Locate the cell with the specified text and output its (x, y) center coordinate. 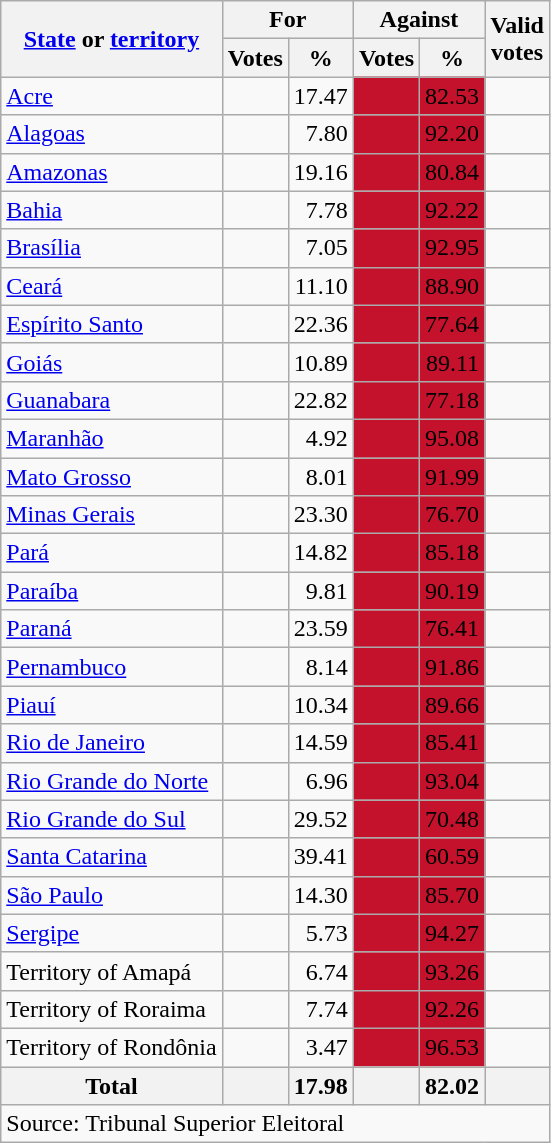
Validvotes (518, 39)
Amazonas (112, 172)
Guanabara (112, 400)
10.89 (320, 362)
Piauí (112, 705)
Against (418, 20)
7.05 (320, 248)
Bahia (112, 210)
76.70 (452, 515)
Territory of Rondônia (112, 1047)
70.48 (452, 819)
85.18 (452, 553)
88.90 (452, 286)
14.30 (320, 895)
Brasília (112, 248)
Total (112, 1085)
91.86 (452, 667)
3.47 (320, 1047)
Ceará (112, 286)
39.41 (320, 857)
Rio Grande do Norte (112, 781)
Territory of Amapá (112, 971)
77.64 (452, 324)
5.73 (320, 933)
Goiás (112, 362)
Source: Tribunal Superior Eleitoral (276, 1124)
77.18 (452, 400)
11.10 (320, 286)
60.59 (452, 857)
Minas Gerais (112, 515)
Paraíba (112, 591)
7.74 (320, 1009)
For (288, 20)
80.84 (452, 172)
82.02 (452, 1085)
Mato Grosso (112, 477)
89.11 (452, 362)
93.26 (452, 971)
14.59 (320, 743)
17.98 (320, 1085)
Espírito Santo (112, 324)
8.01 (320, 477)
94.27 (452, 933)
8.14 (320, 667)
10.34 (320, 705)
Paraná (112, 629)
Pernambuco (112, 667)
23.30 (320, 515)
23.59 (320, 629)
4.92 (320, 438)
São Paulo (112, 895)
Rio Grande do Sul (112, 819)
22.36 (320, 324)
85.41 (452, 743)
89.66 (452, 705)
6.96 (320, 781)
Santa Catarina (112, 857)
Alagoas (112, 134)
Territory of Roraima (112, 1009)
29.52 (320, 819)
92.20 (452, 134)
96.53 (452, 1047)
92.22 (452, 210)
7.80 (320, 134)
Pará (112, 553)
93.04 (452, 781)
Acre (112, 96)
85.70 (452, 895)
Maranhão (112, 438)
9.81 (320, 591)
90.19 (452, 591)
95.08 (452, 438)
92.95 (452, 248)
6.74 (320, 971)
91.99 (452, 477)
76.41 (452, 629)
7.78 (320, 210)
Sergipe (112, 933)
State or territory (112, 39)
92.26 (452, 1009)
82.53 (452, 96)
Rio de Janeiro (112, 743)
17.47 (320, 96)
22.82 (320, 400)
19.16 (320, 172)
14.82 (320, 553)
